Search for the cell housing the specified text and yield its [X, Y] center coordinate. 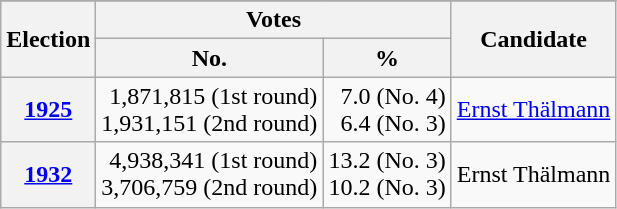
% [387, 58]
1,871,815 (1st round)1,931,151 (2nd round) [210, 110]
Votes [274, 20]
Candidate [534, 39]
13.2 (No. 3) 10.2 (No. 3) [387, 174]
No. [210, 58]
4,938,341 (1st round) 3,706,759 (2nd round) [210, 174]
7.0 (No. 4)6.4 (No. 3) [387, 110]
1925 [48, 110]
Election [48, 39]
1932 [48, 174]
